Scan for the cell matching the given text and deliver its [x, y] coordinate at center. 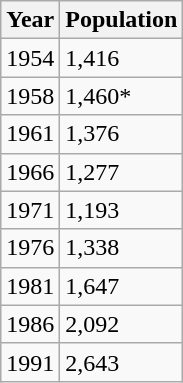
1971 [30, 210]
1,338 [122, 248]
1,376 [122, 134]
Population [122, 20]
2,092 [122, 324]
1966 [30, 172]
1,460* [122, 96]
1,277 [122, 172]
1981 [30, 286]
1954 [30, 58]
1958 [30, 96]
1,647 [122, 286]
1986 [30, 324]
1991 [30, 362]
1,416 [122, 58]
Year [30, 20]
1976 [30, 248]
2,643 [122, 362]
1961 [30, 134]
1,193 [122, 210]
